Scan for the cell matching the given text and deliver its (X, Y) coordinate at center. 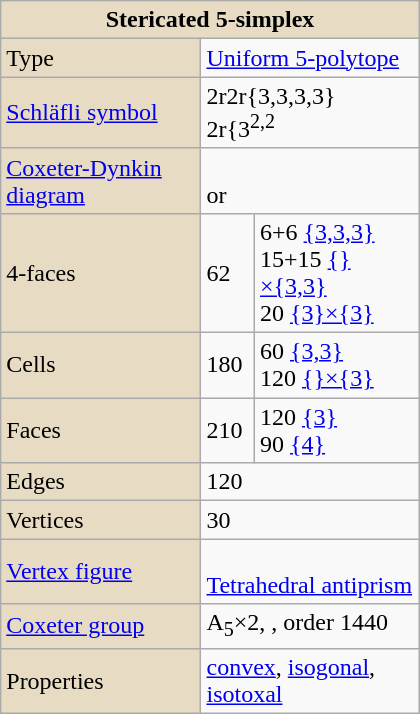
Schläfli symbol (101, 113)
Vertices (101, 520)
Cells (101, 366)
6+6 {3,3,3}15+15 {}×{3,3}20 {3}×{3} (338, 272)
Stericated 5-simplex (210, 20)
Properties (101, 680)
60 {3,3}120 {}×{3} (338, 366)
30 (310, 520)
Edges (101, 482)
or (310, 180)
4-faces (101, 272)
Tetrahedral antiprism (310, 572)
Type (101, 58)
120 {3}90 {4} (338, 430)
62 (228, 272)
210 (228, 430)
2r2r{3,3,3,3}2r{32,2 (310, 113)
Faces (101, 430)
A5×2, , order 1440 (310, 626)
Uniform 5-polytope (310, 58)
Coxeter-Dynkin diagram (101, 180)
180 (228, 366)
Vertex figure (101, 572)
convex, isogonal, isotoxal (310, 680)
120 (310, 482)
Coxeter group (101, 626)
